Identify which cell holds the provided text, then report its [X, Y] central coordinate. 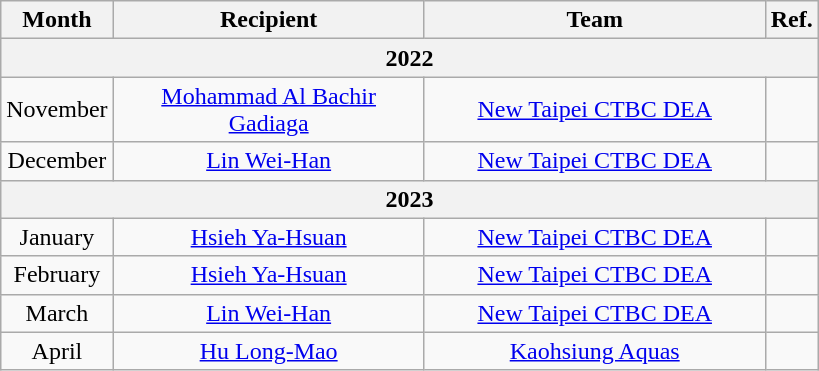
2023 [410, 199]
January [57, 237]
Mohammad Al Bachir Gadiaga [268, 110]
December [57, 161]
2022 [410, 58]
Month [57, 20]
Team [594, 20]
Hu Long-Mao [268, 351]
Ref. [792, 20]
Kaohsiung Aquas [594, 351]
Recipient [268, 20]
November [57, 110]
April [57, 351]
February [57, 275]
March [57, 313]
